Provide the (X, Y) coordinate of the cell's center where the given text is located.  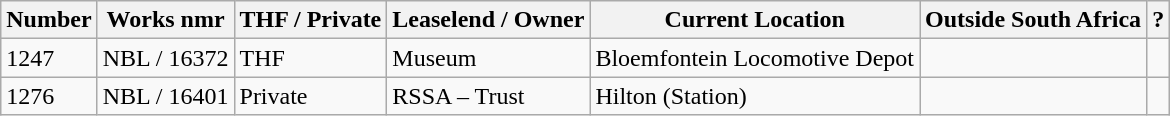
THF (310, 58)
Current Location (755, 20)
NBL / 16401 (166, 96)
Number (49, 20)
? (1158, 20)
Leaselend / Owner (488, 20)
Hilton (Station) (755, 96)
RSSA – Trust (488, 96)
NBL / 16372 (166, 58)
Private (310, 96)
Museum (488, 58)
THF / Private (310, 20)
Bloemfontein Locomotive Depot (755, 58)
Works nmr (166, 20)
Outside South Africa (1034, 20)
1247 (49, 58)
1276 (49, 96)
